Return the (x, y) coordinate for the center point of the cell that contains the specified text.  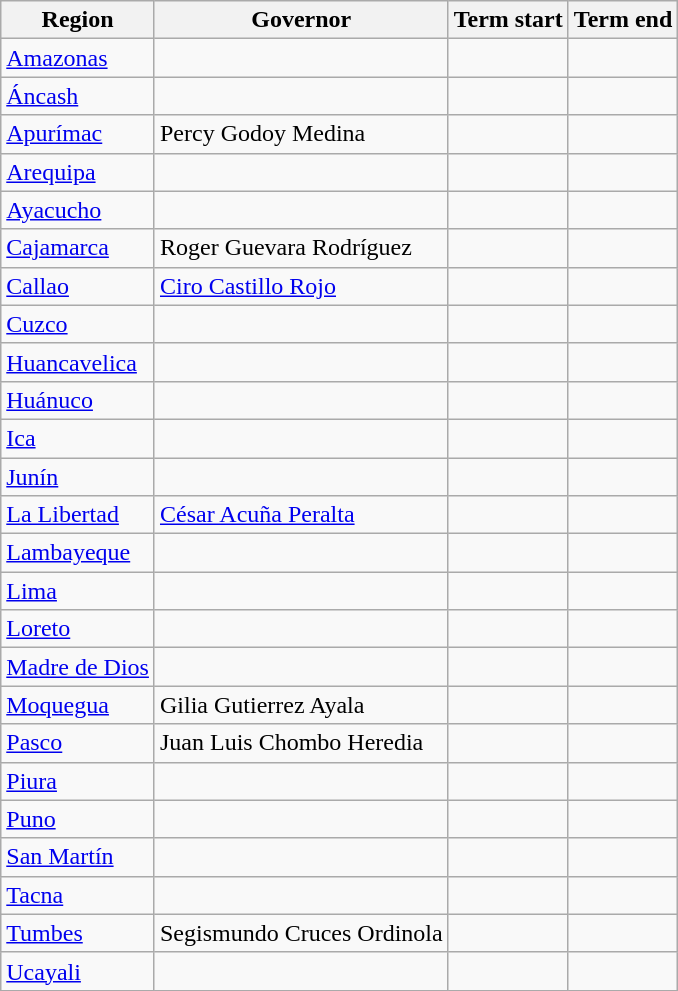
Ayacucho (78, 210)
Pasco (78, 743)
San Martín (78, 857)
Ica (78, 438)
Huánuco (78, 400)
Percy Godoy Medina (301, 134)
La Libertad (78, 515)
Piura (78, 781)
Ciro Castillo Rojo (301, 286)
Arequipa (78, 172)
Segismundo Cruces Ordinola (301, 933)
Cajamarca (78, 248)
Apurímac (78, 134)
Huancavelica (78, 362)
Region (78, 20)
Tacna (78, 895)
Madre de Dios (78, 667)
Junín (78, 477)
Juan Luis Chombo Heredia (301, 743)
Moquegua (78, 705)
Cuzco (78, 324)
Ucayali (78, 971)
Loreto (78, 629)
Amazonas (78, 58)
Term start (508, 20)
Term end (623, 20)
Lambayeque (78, 553)
Callao (78, 286)
Lima (78, 591)
César Acuña Peralta (301, 515)
Áncash (78, 96)
Puno (78, 819)
Governor (301, 20)
Tumbes (78, 933)
Gilia Gutierrez Ayala (301, 705)
Roger Guevara Rodríguez (301, 248)
